Pinpoint the cell where the given text exists, returning its [X, Y] midpoint coordinate. 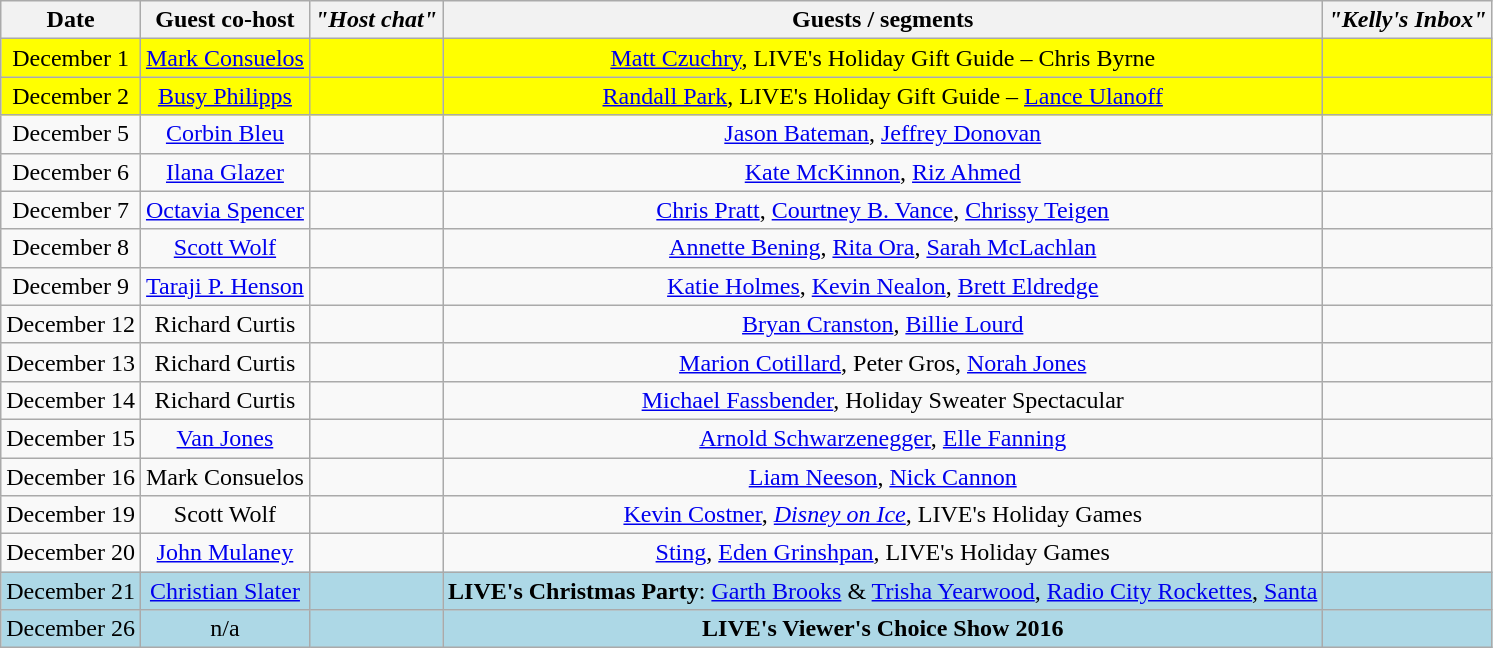
Christian Slater [224, 591]
Guest co-host [224, 20]
December 6 [71, 172]
Randall Park, LIVE's Holiday Gift Guide – Lance Ulanoff [883, 96]
Van Jones [224, 438]
Chris Pratt, Courtney B. Vance, Chrissy Teigen [883, 210]
Katie Holmes, Kevin Nealon, Brett Eldredge [883, 286]
Arnold Schwarzenegger, Elle Fanning [883, 438]
Matt Czuchry, LIVE's Holiday Gift Guide – Chris Byrne [883, 58]
December 8 [71, 248]
Annette Bening, Rita Ora, Sarah McLachlan [883, 248]
LIVE's Viewer's Choice Show 2016 [883, 629]
December 19 [71, 515]
December 5 [71, 134]
Bryan Cranston, Billie Lourd [883, 324]
Liam Neeson, Nick Cannon [883, 477]
Ilana Glazer [224, 172]
Octavia Spencer [224, 210]
Corbin Bleu [224, 134]
December 13 [71, 362]
Marion Cotillard, Peter Gros, Norah Jones [883, 362]
Michael Fassbender, Holiday Sweater Spectacular [883, 400]
n/a [224, 629]
December 2 [71, 96]
December 1 [71, 58]
Kate McKinnon, Riz Ahmed [883, 172]
John Mulaney [224, 553]
December 16 [71, 477]
"Kelly's Inbox" [1408, 20]
Busy Philipps [224, 96]
Kevin Costner, Disney on Ice, LIVE's Holiday Games [883, 515]
December 9 [71, 286]
LIVE's Christmas Party: Garth Brooks & Trisha Yearwood, Radio City Rockettes, Santa [883, 591]
Jason Bateman, Jeffrey Donovan [883, 134]
Taraji P. Henson [224, 286]
December 7 [71, 210]
Sting, Eden Grinshpan, LIVE's Holiday Games [883, 553]
December 15 [71, 438]
December 20 [71, 553]
December 14 [71, 400]
Guests / segments [883, 20]
December 21 [71, 591]
December 12 [71, 324]
Date [71, 20]
"Host chat" [376, 20]
December 26 [71, 629]
